Scan for the cell matching the given text and deliver its [X, Y] coordinate at center. 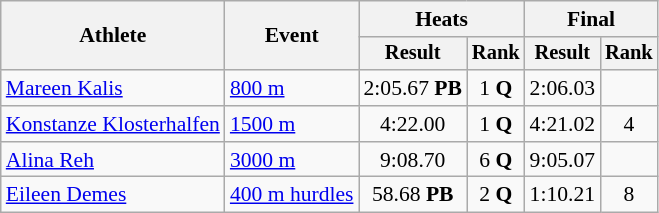
Konstanze Klosterhalfen [113, 124]
2 Q [496, 195]
1:10.21 [562, 195]
400 m hurdles [292, 195]
800 m [292, 88]
9:08.70 [412, 160]
Eileen Demes [113, 195]
Heats [441, 19]
58.68 PB [412, 195]
Event [292, 36]
2:05.67 PB [412, 88]
Mareen Kalis [113, 88]
9:05.07 [562, 160]
Final [592, 19]
4:21.02 [562, 124]
6 Q [496, 160]
1500 m [292, 124]
4:22.00 [412, 124]
Athlete [113, 36]
Alina Reh [113, 160]
3000 m [292, 160]
8 [629, 195]
2:06.03 [562, 88]
4 [629, 124]
